Extract the (X, Y) coordinate from the center of the cell holding the provided text.  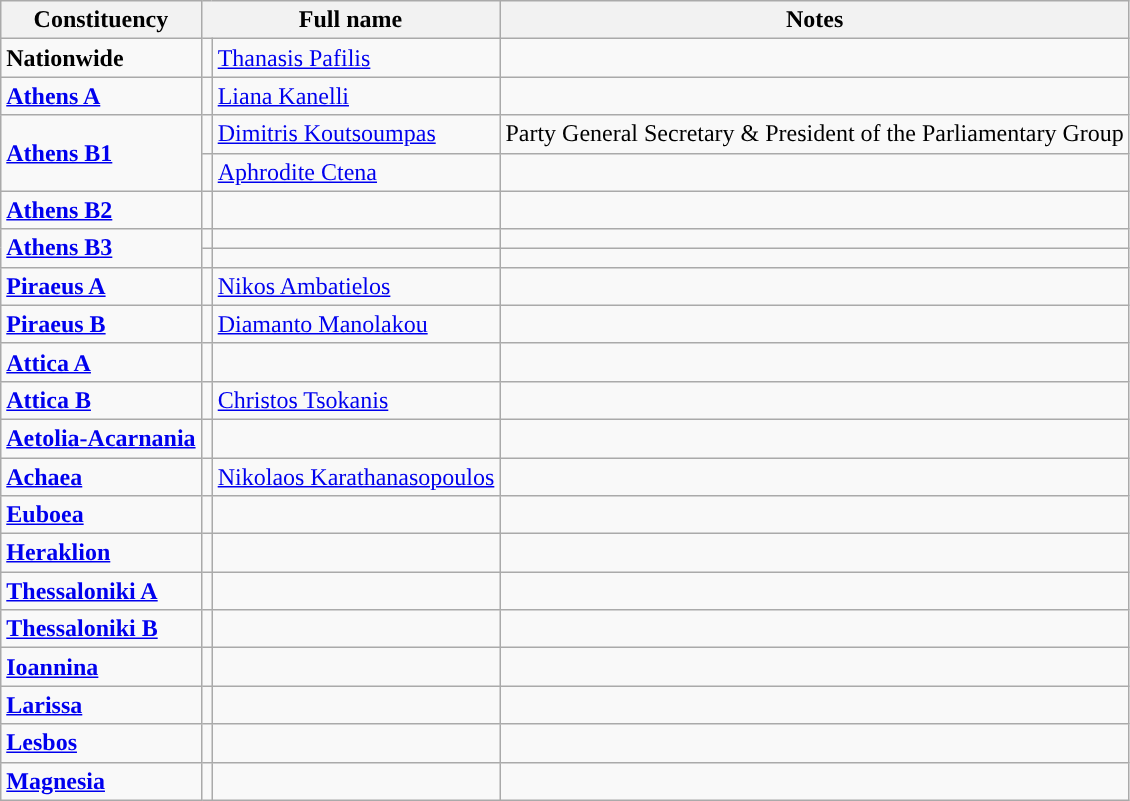
Larissa (101, 705)
Thessaloniki B (101, 629)
Nikos Ambatielos (356, 286)
Thessaloniki A (101, 591)
Heraklion (101, 553)
Nationwide (101, 58)
Diamanto Manolakou (356, 324)
Christos Tsokanis (356, 400)
Liana Kanelli (356, 96)
Constituency (101, 20)
Athens B2 (101, 210)
Athens B3 (101, 248)
Notes (815, 20)
Aphrodite Ctena (356, 172)
Magnesia (101, 781)
Piraeus A (101, 286)
Athens B1 (101, 153)
Attica A (101, 362)
Achaea (101, 477)
Thanasis Pafilis (356, 58)
Athens A (101, 96)
Nikolaos Karathanasopoulos (356, 477)
Party General Secretary & President of the Parliamentary Group (815, 134)
Full name (350, 20)
Aetolia-Acarnania (101, 438)
Attica B (101, 400)
Ioannina (101, 667)
Dimitris Koutsoumpas (356, 134)
Euboea (101, 515)
Piraeus B (101, 324)
Lesbos (101, 743)
